Extract the [x, y] coordinate from the center of the cell holding the provided text.  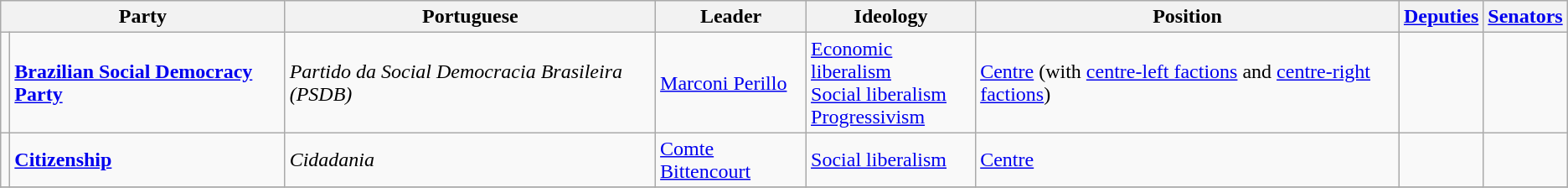
Deputies [1441, 17]
Portuguese [470, 17]
Position [1188, 17]
Senators [1525, 17]
Ideology [891, 17]
Citizenship [147, 159]
Cidadania [470, 159]
Marconi Perillo [731, 82]
Partido da Social Democracia Brasileira (PSDB) [470, 82]
Party [142, 17]
Centre [1188, 159]
Brazilian Social Democracy Party [147, 82]
Social liberalism [891, 159]
Economic liberalismSocial liberalismProgressivism [891, 82]
Leader [731, 17]
Comte Bittencourt [731, 159]
Centre (with centre-left factions and centre-right factions) [1188, 82]
